Locate the cell with the specified text and output its (X, Y) center coordinate. 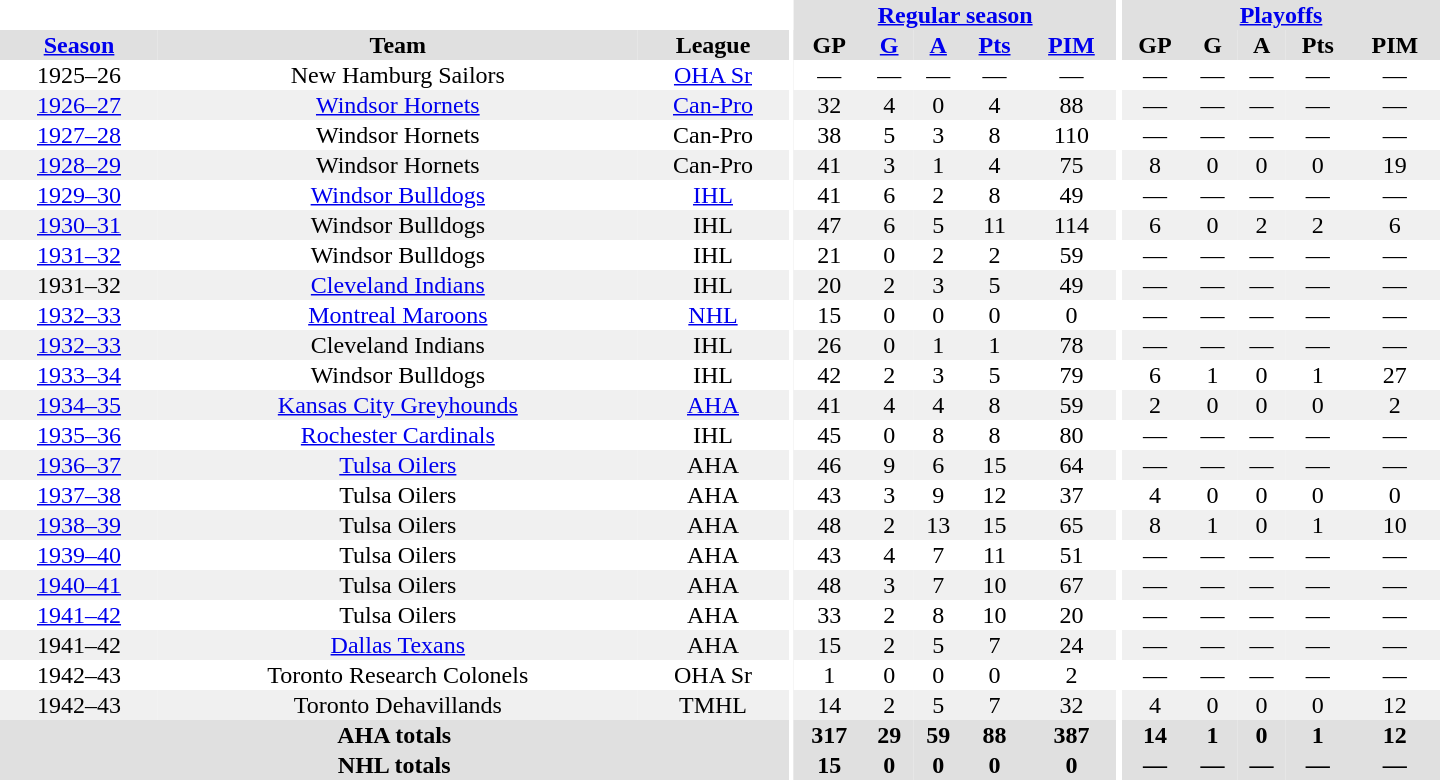
110 (1071, 135)
26 (830, 345)
Team (398, 45)
42 (830, 375)
1939–40 (79, 555)
19 (1395, 165)
1936–37 (79, 465)
79 (1071, 375)
67 (1071, 585)
Kansas City Greyhounds (398, 405)
1928–29 (79, 165)
1925–26 (79, 75)
NHL (714, 315)
114 (1071, 225)
NHL totals (394, 765)
46 (830, 465)
New Hamburg Sailors (398, 75)
317 (830, 735)
1934–35 (79, 405)
1940–41 (79, 585)
Regular season (956, 15)
33 (830, 615)
387 (1071, 735)
1933–34 (79, 375)
1930–31 (79, 225)
Montreal Maroons (398, 315)
Toronto Dehavillands (398, 705)
21 (830, 255)
80 (1071, 435)
Season (79, 45)
Rochester Cardinals (398, 435)
75 (1071, 165)
78 (1071, 345)
1937–38 (79, 495)
64 (1071, 465)
1938–39 (79, 525)
AHA totals (394, 735)
65 (1071, 525)
Toronto Research Colonels (398, 675)
Playoffs (1281, 15)
Dallas Texans (398, 645)
1926–27 (79, 105)
1929–30 (79, 195)
24 (1071, 645)
47 (830, 225)
TMHL (714, 705)
38 (830, 135)
45 (830, 435)
1927–28 (79, 135)
27 (1395, 375)
37 (1071, 495)
29 (890, 735)
51 (1071, 555)
1935–36 (79, 435)
League (714, 45)
13 (938, 525)
